Identify which cell holds the provided text, then report its [X, Y] central coordinate. 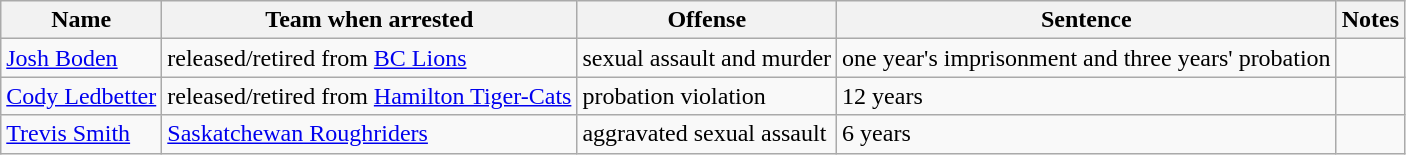
Saskatchewan Roughriders [370, 134]
Josh Boden [82, 58]
Notes [1370, 20]
Name [82, 20]
probation violation [707, 96]
released/retired from BC Lions [370, 58]
aggravated sexual assault [707, 134]
Team when arrested [370, 20]
sexual assault and murder [707, 58]
Sentence [1087, 20]
Offense [707, 20]
released/retired from Hamilton Tiger-Cats [370, 96]
12 years [1087, 96]
Cody Ledbetter [82, 96]
6 years [1087, 134]
Trevis Smith [82, 134]
one year's imprisonment and three years' probation [1087, 58]
